Extract the [X, Y] coordinate from the center of the cell holding the provided text.  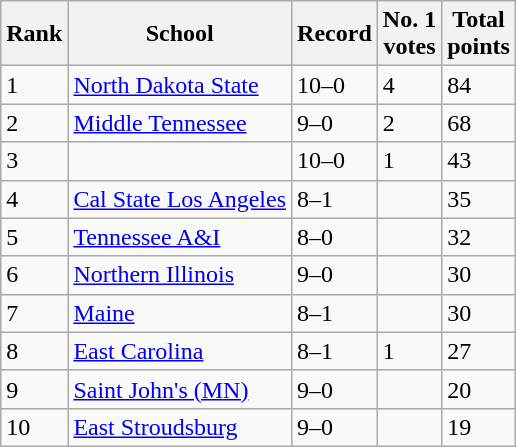
8 [34, 351]
Rank [34, 34]
Totalpoints [479, 34]
East Carolina [180, 351]
7 [34, 313]
Middle Tennessee [180, 123]
5 [34, 237]
North Dakota State [180, 85]
No. 1votes [409, 34]
43 [479, 161]
10 [34, 427]
84 [479, 85]
27 [479, 351]
Tennessee A&I [180, 237]
6 [34, 275]
35 [479, 199]
Saint John's (MN) [180, 389]
3 [34, 161]
School [180, 34]
68 [479, 123]
8–0 [335, 237]
Maine [180, 313]
19 [479, 427]
Cal State Los Angeles [180, 199]
32 [479, 237]
Record [335, 34]
9 [34, 389]
Northern Illinois [180, 275]
20 [479, 389]
East Stroudsburg [180, 427]
